Detect which cell encompasses the target text, then output its [X, Y] center coordinate. 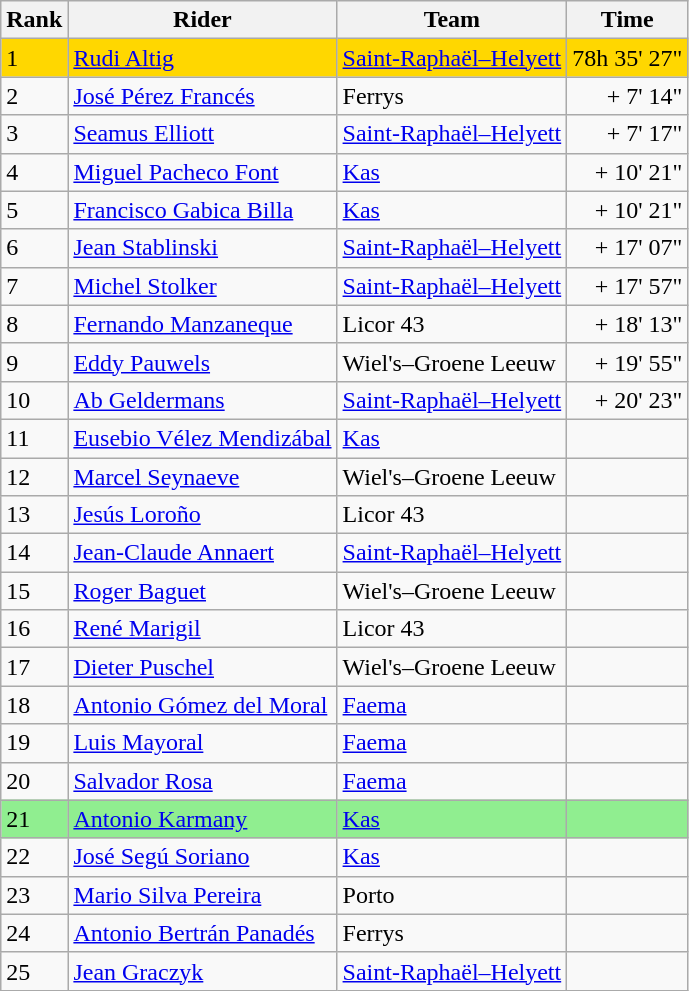
6 [34, 248]
7 [34, 286]
14 [34, 553]
11 [34, 438]
Ab Geldermans [202, 400]
22 [34, 857]
Luis Mayoral [202, 743]
Jean Graczyk [202, 971]
5 [34, 210]
Miguel Pacheco Font [202, 172]
13 [34, 515]
25 [34, 971]
Michel Stolker [202, 286]
3 [34, 134]
+ 18' 13" [628, 324]
1 [34, 58]
Rider [202, 20]
Time [628, 20]
Jean Stablinski [202, 248]
16 [34, 629]
78h 35' 27" [628, 58]
+ 17' 07" [628, 248]
23 [34, 895]
Antonio Bertrán Panadés [202, 933]
+ 7' 17" [628, 134]
René Marigil [202, 629]
Mario Silva Pereira [202, 895]
José Pérez Francés [202, 96]
Rank [34, 20]
20 [34, 781]
Marcel Seynaeve [202, 477]
+ 20' 23" [628, 400]
2 [34, 96]
Roger Baguet [202, 591]
21 [34, 819]
12 [34, 477]
Antonio Karmany [202, 819]
Eusebio Vélez Mendizábal [202, 438]
+ 7' 14" [628, 96]
15 [34, 591]
18 [34, 705]
8 [34, 324]
4 [34, 172]
Jean-Claude Annaert [202, 553]
+ 17' 57" [628, 286]
Rudi Altig [202, 58]
9 [34, 362]
Antonio Gómez del Moral [202, 705]
Eddy Pauwels [202, 362]
17 [34, 667]
José Segú Soriano [202, 857]
10 [34, 400]
Salvador Rosa [202, 781]
Fernando Manzaneque [202, 324]
Seamus Elliott [202, 134]
Porto [452, 895]
Jesús Loroño [202, 515]
Francisco Gabica Billa [202, 210]
Team [452, 20]
+ 19' 55" [628, 362]
24 [34, 933]
Dieter Puschel [202, 667]
19 [34, 743]
